Determine the [x, y] coordinate at the center of the cell enclosing the given text.  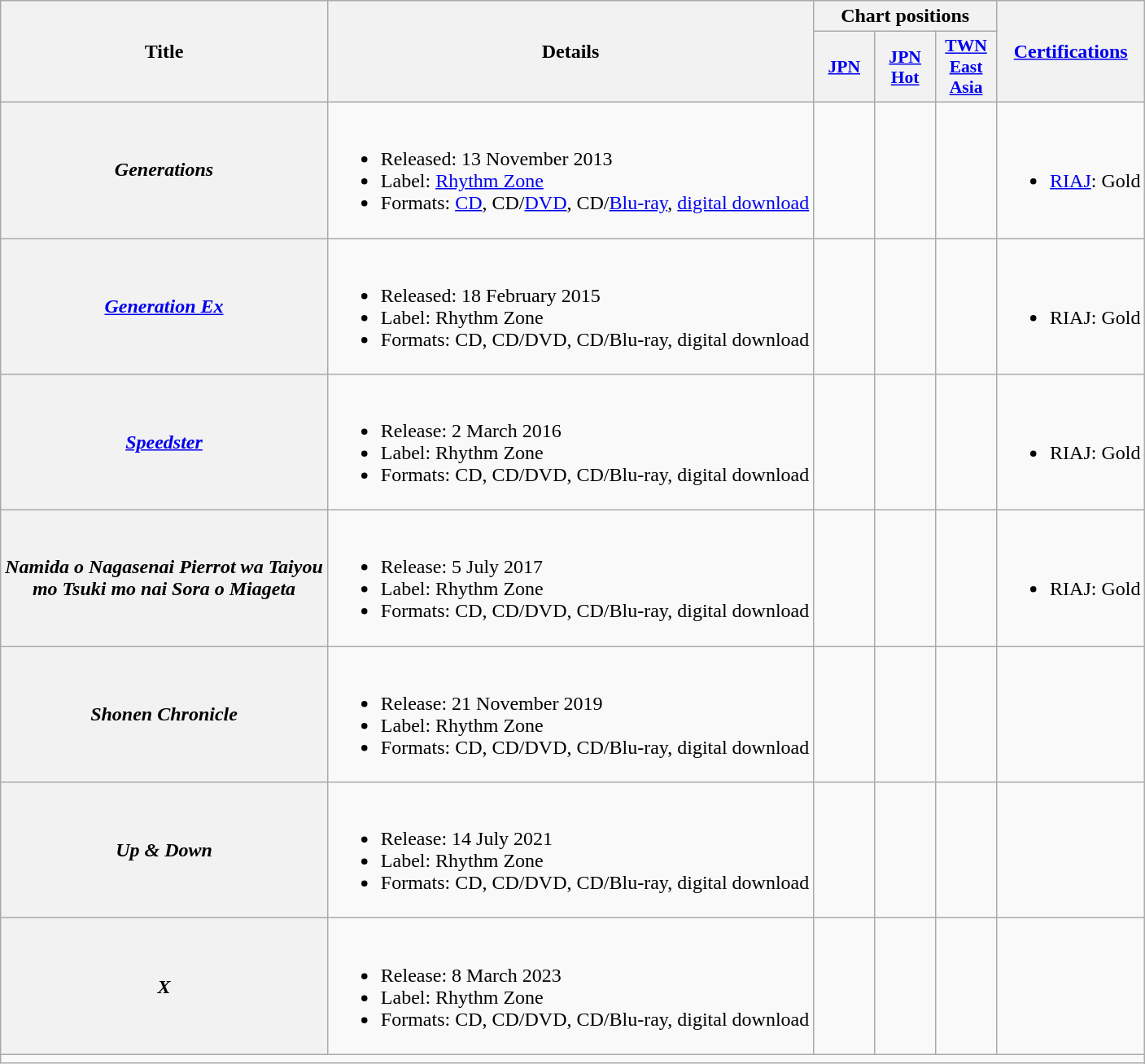
Namida o Nagasenai Pierrot wa Taiyoumo Tsuki mo nai Sora o Miageta [164, 578]
Release: 2 March 2016 Label: Rhythm ZoneFormats: CD, CD/DVD, CD/Blu-ray, digital download [570, 443]
Details [570, 52]
Release: 5 July 2017 Label: Rhythm ZoneFormats: CD, CD/DVD, CD/Blu-ray, digital download [570, 578]
Released: 13 November 2013 Label: Rhythm ZoneFormats: CD, CD/DVD, CD/Blu-ray, digital download [570, 169]
Chart positions [905, 16]
Release: 21 November 2019 Label: Rhythm ZoneFormats: CD, CD/DVD, CD/Blu-ray, digital download [570, 715]
Title [164, 52]
TWN East Asia [967, 67]
Released: 18 February 2015 Label: Rhythm ZoneFormats: CD, CD/DVD, CD/Blu-ray, digital download [570, 306]
Release: 8 March 2023 Label: Rhythm ZoneFormats: CD, CD/DVD, CD/Blu-ray, digital download [570, 987]
Release: 14 July 2021 Label: Rhythm ZoneFormats: CD, CD/DVD, CD/Blu-ray, digital download [570, 850]
JPN Hot [905, 67]
Generations [164, 169]
Speedster [164, 443]
Generation Ex [164, 306]
Up & Down [164, 850]
JPN [845, 67]
X [164, 987]
Shonen Chronicle [164, 715]
Certifications [1071, 52]
